Provide the [x, y] coordinate of the cell's center where the given text is located.  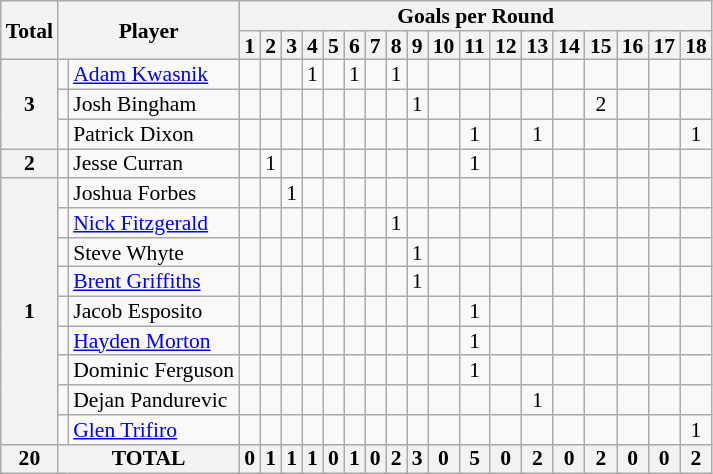
Glen Trifiro [154, 430]
Goals per Round [476, 16]
10 [444, 46]
Patrick Dixon [154, 134]
Dejan Pandurevic [154, 400]
Hayden Morton [154, 341]
13 [538, 46]
Steve Whyte [154, 253]
Josh Bingham [154, 105]
8 [396, 46]
12 [506, 46]
18 [696, 46]
11 [474, 46]
TOTAL [148, 459]
Player [148, 30]
7 [376, 46]
4 [312, 46]
Jesse Curran [154, 164]
Nick Fitzgerald [154, 223]
14 [569, 46]
Jacob Esposito [154, 312]
Adam Kwasnik [154, 75]
20 [30, 459]
6 [354, 46]
Dominic Ferguson [154, 371]
15 [601, 46]
16 [633, 46]
17 [664, 46]
9 [418, 46]
Joshua Forbes [154, 193]
Brent Griffiths [154, 282]
Total [30, 30]
